For the text-containing cell, return its midpoint in (x, y) coordinate format. 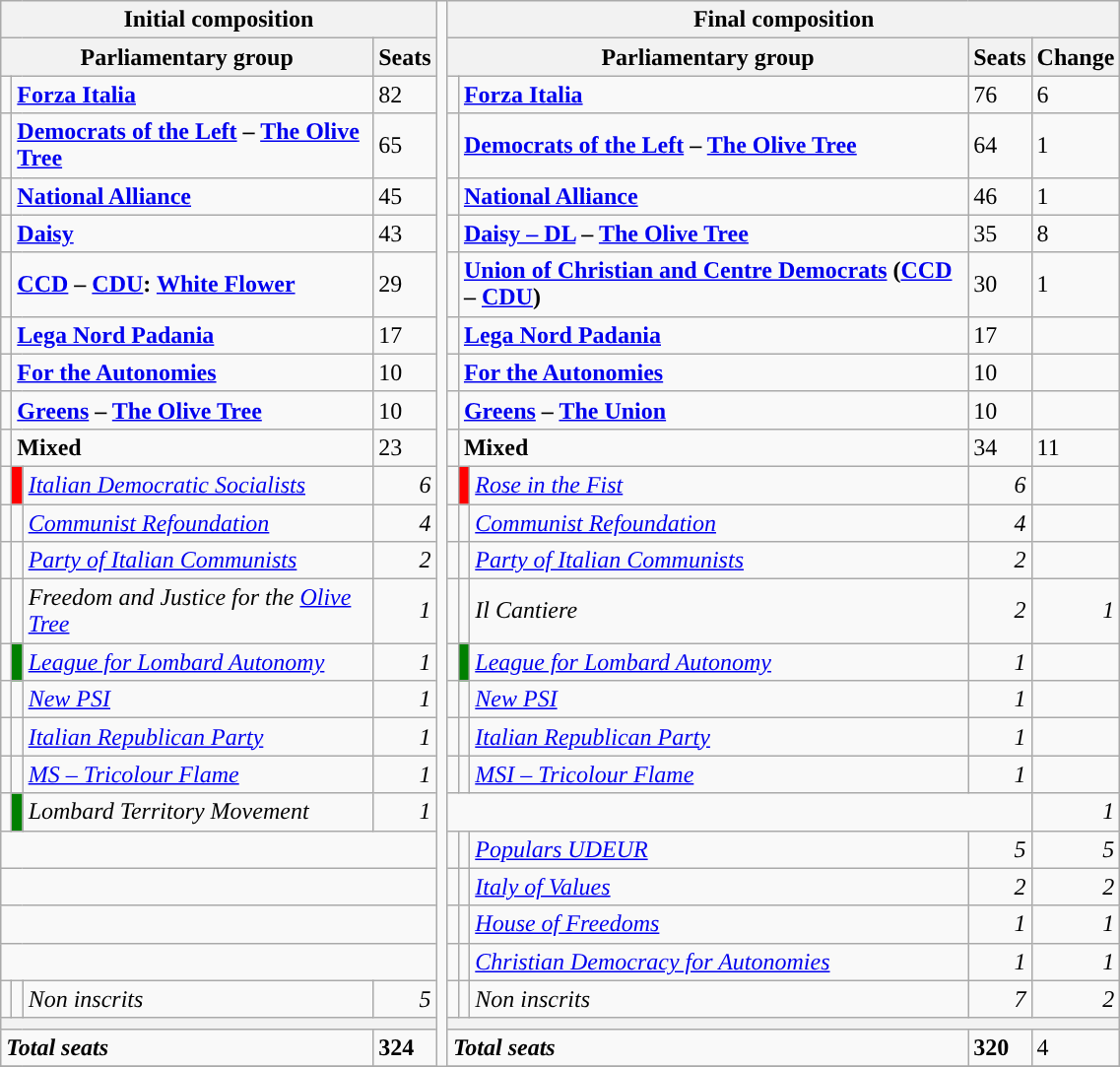
Union of Christian and Centre Democrats (CCD – CDU) (713, 284)
House of Freedoms (719, 924)
Christian Democracy for Autonomies (719, 962)
64 (1000, 146)
Freedom and Justice for the Olive Tree (197, 611)
46 (1000, 196)
324 (405, 1047)
7 (1000, 999)
76 (1000, 95)
Rose in the Fist (719, 485)
30 (1000, 284)
MSI – Tricolour Flame (719, 774)
Greens – The Union (713, 410)
Greens – The Olive Tree (193, 410)
Italy of Values (719, 887)
29 (405, 284)
65 (405, 146)
Change (1076, 57)
320 (1000, 1047)
Populars UDEUR (719, 849)
35 (1000, 233)
23 (405, 447)
Initial composition (219, 20)
MS – Tricolour Flame (197, 774)
45 (405, 196)
8 (1076, 233)
Final composition (783, 20)
82 (405, 95)
Il Cantiere (719, 611)
11 (1076, 447)
43 (405, 233)
Daisy (193, 233)
Italian Democratic Socialists (197, 485)
34 (1000, 447)
Lombard Territory Movement (197, 812)
Daisy – DL – The Olive Tree (713, 233)
CCD – CDU: White Flower (193, 284)
